Return [x, y] of the center of cell containing provided text 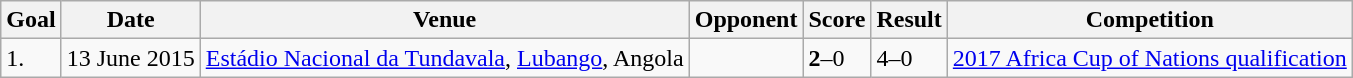
2–0 [837, 58]
4–0 [909, 58]
13 June 2015 [130, 58]
Opponent [746, 20]
Date [130, 20]
2017 Africa Cup of Nations qualification [1150, 58]
1. [31, 58]
Goal [31, 20]
Score [837, 20]
Estádio Nacional da Tundavala, Lubango, Angola [444, 58]
Result [909, 20]
Venue [444, 20]
Competition [1150, 20]
